Locate the cell with the specified text and output its [x, y] center coordinate. 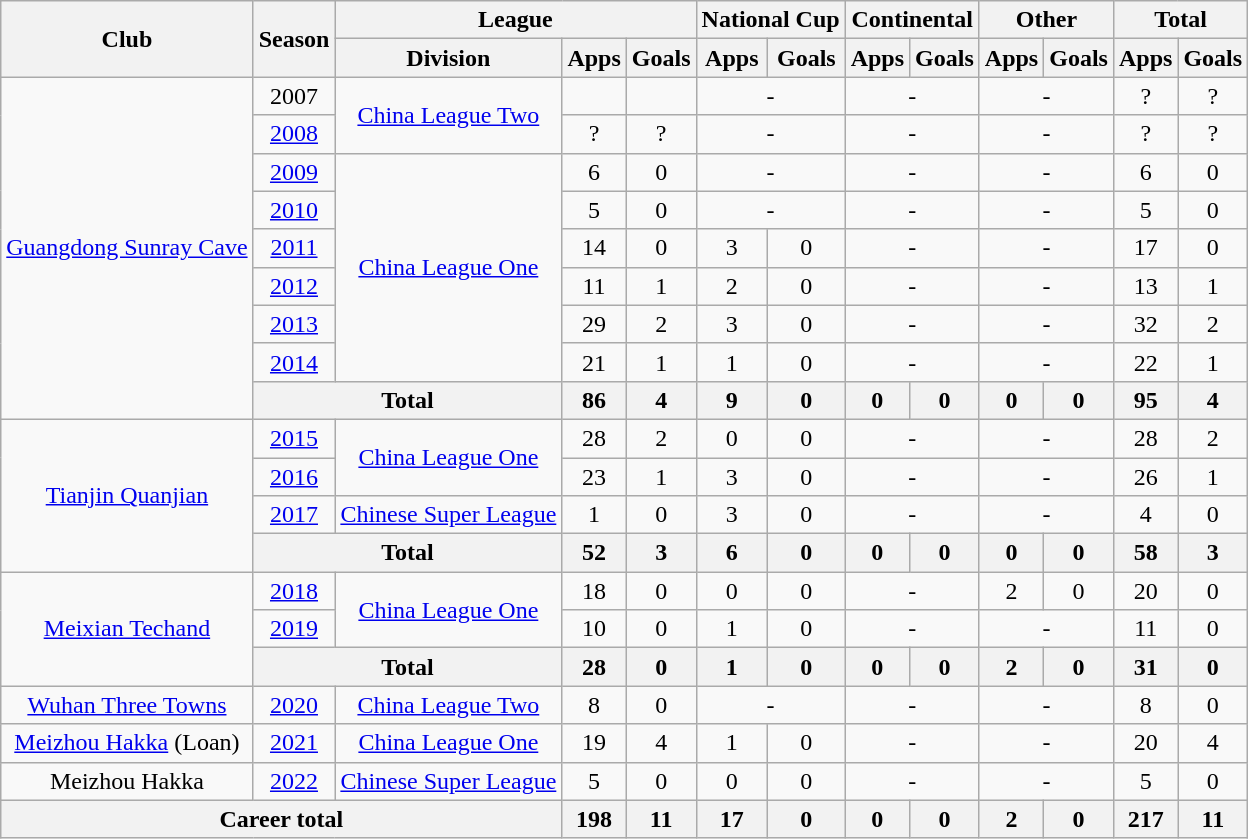
Tianjin Quanjian [127, 495]
National Cup [770, 20]
2015 [294, 438]
2018 [294, 591]
2008 [294, 134]
21 [594, 362]
2013 [294, 324]
29 [594, 324]
14 [594, 248]
Meizhou Hakka [127, 781]
Club [127, 39]
Season [294, 39]
2016 [294, 477]
31 [1145, 667]
2019 [294, 629]
10 [594, 629]
58 [1145, 553]
26 [1145, 477]
Meixian Techand [127, 629]
Career total [282, 819]
13 [1145, 286]
Division [448, 58]
9 [732, 400]
32 [1145, 324]
2007 [294, 96]
Continental [912, 20]
2022 [294, 781]
217 [1145, 819]
2020 [294, 705]
2017 [294, 515]
Meizhou Hakka (Loan) [127, 743]
2009 [294, 172]
19 [594, 743]
Other [1046, 20]
23 [594, 477]
League [516, 20]
2011 [294, 248]
22 [1145, 362]
2012 [294, 286]
95 [1145, 400]
2010 [294, 210]
Wuhan Three Towns [127, 705]
52 [594, 553]
Guangdong Sunray Cave [127, 248]
18 [594, 591]
2021 [294, 743]
86 [594, 400]
198 [594, 819]
2014 [294, 362]
